Search for the cell housing the specified text and yield its (X, Y) center coordinate. 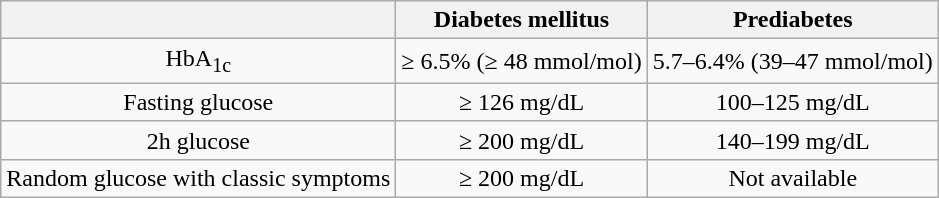
Fasting glucose (198, 102)
5.7–6.4% (39–47 mmol/mol) (792, 61)
Prediabetes (792, 20)
140–199 mg/dL (792, 140)
2h glucose (198, 140)
Diabetes mellitus (522, 20)
≥ 6.5% (≥ 48 mmol/mol) (522, 61)
Not available (792, 178)
100–125 mg/dL (792, 102)
≥ 126 mg/dL (522, 102)
Random glucose with classic symptoms (198, 178)
HbA1c (198, 61)
